For the text-containing cell, return its midpoint in (x, y) coordinate format. 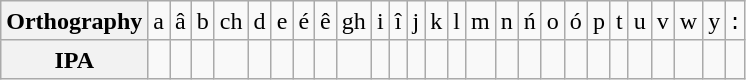
â (181, 21)
î (398, 21)
ch (231, 21)
ń (530, 21)
IPA (74, 59)
n (506, 21)
a (159, 21)
e (282, 21)
b (202, 21)
gh (354, 21)
ó (576, 21)
u (640, 21)
m (480, 21)
w (688, 21)
꞉ (736, 21)
t (619, 21)
v (662, 21)
d (260, 21)
Orthography (74, 21)
k (436, 21)
y (714, 21)
j (416, 21)
p (598, 21)
i (380, 21)
ê (326, 21)
é (304, 21)
o (552, 21)
l (457, 21)
